Capture the cell that displays the provided text and extract its [X, Y] central coordinate. 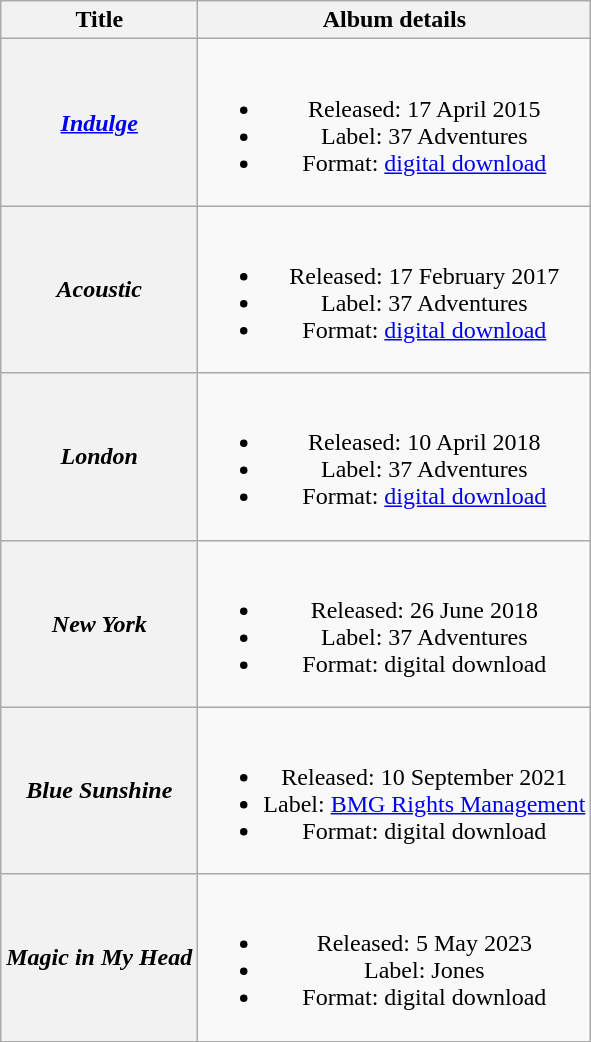
Released: 10 April 2018Label: 37 AdventuresFormat: digital download [394, 456]
Album details [394, 20]
New York [100, 624]
Blue Sunshine [100, 790]
Released: 26 June 2018Label: 37 AdventuresFormat: digital download [394, 624]
Released: 17 February 2017Label: 37 AdventuresFormat: digital download [394, 290]
Released: 17 April 2015Label: 37 AdventuresFormat: digital download [394, 122]
Acoustic [100, 290]
Magic in My Head [100, 958]
Released: 10 September 2021Label: BMG Rights ManagementFormat: digital download [394, 790]
London [100, 456]
Released: 5 May 2023Label: JonesFormat: digital download [394, 958]
Indulge [100, 122]
Title [100, 20]
